Search for the cell housing the specified text and yield its [x, y] center coordinate. 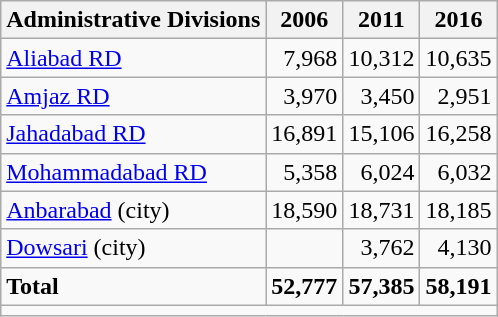
10,635 [458, 58]
52,777 [304, 286]
Mohammadabad RD [134, 172]
3,450 [382, 96]
58,191 [458, 286]
6,032 [458, 172]
18,731 [382, 210]
2016 [458, 20]
16,891 [304, 134]
6,024 [382, 172]
3,970 [304, 96]
2,951 [458, 96]
Dowsari (city) [134, 248]
16,258 [458, 134]
15,106 [382, 134]
Jahadabad RD [134, 134]
2006 [304, 20]
7,968 [304, 58]
Amjaz RD [134, 96]
5,358 [304, 172]
2011 [382, 20]
57,385 [382, 286]
Anbarabad (city) [134, 210]
Administrative Divisions [134, 20]
18,185 [458, 210]
4,130 [458, 248]
10,312 [382, 58]
3,762 [382, 248]
Total [134, 286]
18,590 [304, 210]
Aliabad RD [134, 58]
